Pinpoint the cell where the given text exists, returning its (x, y) midpoint coordinate. 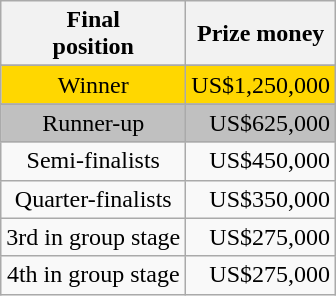
4th in group stage (94, 275)
Prize money (261, 34)
Quarter-finalists (94, 199)
Finalposition (94, 34)
3rd in group stage (94, 237)
Winner (94, 85)
US$625,000 (261, 123)
Runner-up (94, 123)
Semi-finalists (94, 161)
US$1,250,000 (261, 85)
US$450,000 (261, 161)
US$350,000 (261, 199)
